Locate the cell with the specified text and output its [x, y] center coordinate. 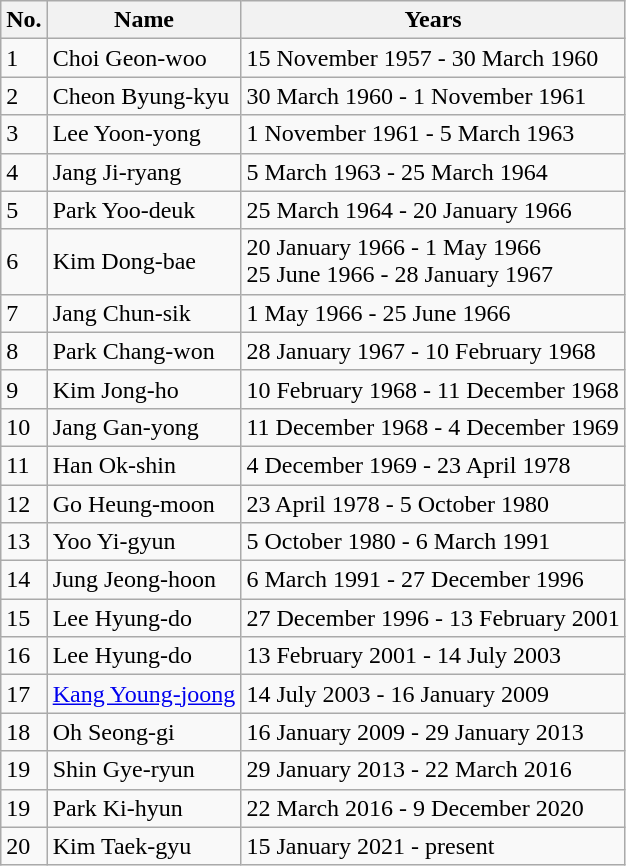
6 March 1991 - 27 December 1996 [433, 580]
Han Ok-shin [144, 465]
1 May 1966 - 25 June 1966 [433, 313]
16 January 2009 - 29 January 2013 [433, 732]
Kang Young-joong [144, 694]
2 [24, 96]
11 [24, 465]
1 [24, 58]
3 [24, 134]
28 January 1967 - 10 February 1968 [433, 351]
Choi Geon-woo [144, 58]
Park Yoo-deuk [144, 210]
7 [24, 313]
13 [24, 542]
14 July 2003 - 16 January 2009 [433, 694]
30 March 1960 - 1 November 1961 [433, 96]
10 [24, 427]
14 [24, 580]
8 [24, 351]
5 October 1980 - 6 March 1991 [433, 542]
4 December 1969 - 23 April 1978 [433, 465]
Years [433, 20]
Go Heung-moon [144, 503]
17 [24, 694]
16 [24, 656]
Name [144, 20]
Park Chang-won [144, 351]
18 [24, 732]
15 January 2021 - present [433, 846]
Shin Gye-ryun [144, 770]
10 February 1968 - 11 December 1968 [433, 389]
9 [24, 389]
23 April 1978 - 5 October 1980 [433, 503]
1 November 1961 - 5 March 1963 [433, 134]
Oh Seong-gi [144, 732]
11 December 1968 - 4 December 1969 [433, 427]
5 March 1963 - 25 March 1964 [433, 172]
6 [24, 262]
Jung Jeong-hoon [144, 580]
25 March 1964 - 20 January 1966 [433, 210]
4 [24, 172]
Park Ki-hyun [144, 808]
Jang Chun-sik [144, 313]
20 [24, 846]
Kim Dong-bae [144, 262]
Cheon Byung-kyu [144, 96]
15 [24, 618]
29 January 2013 - 22 March 2016 [433, 770]
5 [24, 210]
Yoo Yi-gyun [144, 542]
Kim Taek-gyu [144, 846]
Jang Gan-yong [144, 427]
27 December 1996 - 13 February 2001 [433, 618]
Lee Yoon-yong [144, 134]
15 November 1957 - 30 March 1960 [433, 58]
Kim Jong-ho [144, 389]
22 March 2016 - 9 December 2020 [433, 808]
12 [24, 503]
20 January 1966 - 1 May 196625 June 1966 - 28 January 1967 [433, 262]
13 February 2001 - 14 July 2003 [433, 656]
Jang Ji-ryang [144, 172]
No. [24, 20]
